Search for the cell housing the specified text and yield its (X, Y) center coordinate. 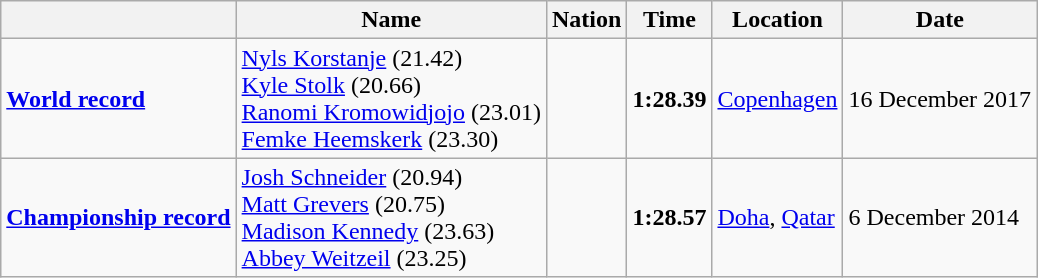
Name (391, 20)
Location (778, 20)
Josh Schneider (20.94)Matt Grevers (20.75)Madison Kennedy (23.63)Abbey Weitzeil (23.25) (391, 218)
Doha, Qatar (778, 218)
6 December 2014 (940, 218)
1:28.57 (670, 218)
Nyls Korstanje (21.42)Kyle Stolk (20.66)Ranomi Kromowidjojo (23.01)Femke Heemskerk (23.30) (391, 98)
16 December 2017 (940, 98)
World record (118, 98)
Time (670, 20)
Nation (586, 20)
Date (940, 20)
Copenhagen (778, 98)
1:28.39 (670, 98)
Championship record (118, 218)
